Find where the given text appears and provide that cell's center as [X, Y] coordinate. 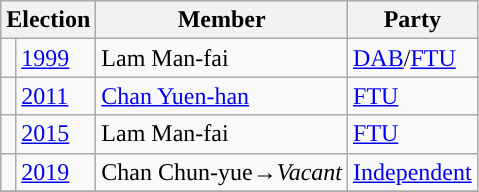
Chan Yuen-han [222, 96]
1999 [56, 58]
Party [413, 20]
2019 [56, 172]
Chan Chun-yue→Vacant [222, 172]
Election [48, 20]
2011 [56, 96]
DAB/FTU [413, 58]
Member [222, 20]
Independent [413, 172]
2015 [56, 134]
